Find where the given text appears and provide that cell's center as (x, y) coordinate. 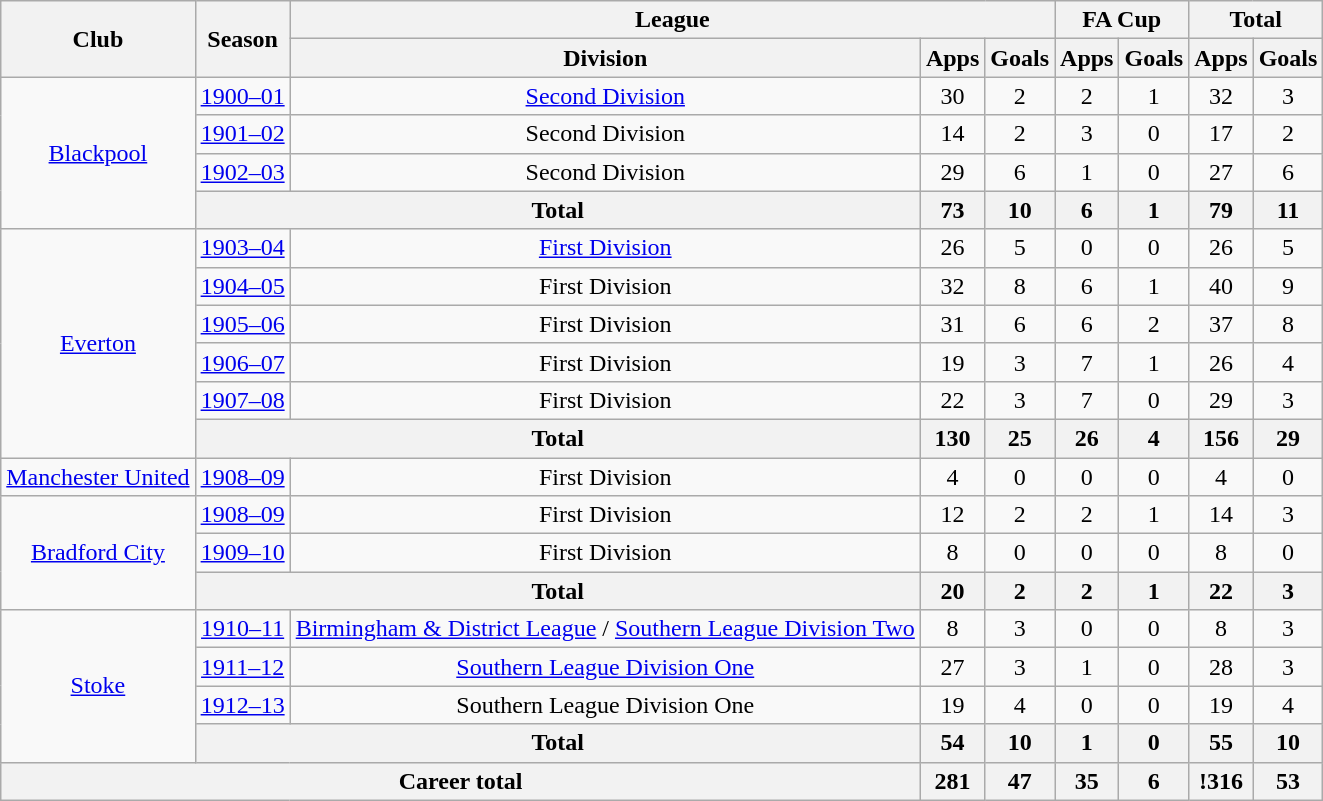
156 (1221, 438)
130 (952, 438)
1901–02 (242, 134)
League (672, 20)
12 (952, 515)
55 (1221, 743)
1906–07 (242, 362)
Blackpool (98, 153)
1903–04 (242, 248)
Season (242, 39)
73 (952, 210)
1910–11 (242, 629)
1907–08 (242, 400)
79 (1221, 210)
1904–05 (242, 286)
Bradford City (98, 553)
Stoke (98, 686)
Birmingham & District League / Southern League Division Two (605, 629)
40 (1221, 286)
1911–12 (242, 667)
1912–13 (242, 705)
1902–03 (242, 172)
35 (1087, 781)
1905–06 (242, 324)
!316 (1221, 781)
1909–10 (242, 553)
Career total (461, 781)
31 (952, 324)
30 (952, 96)
47 (1020, 781)
20 (952, 591)
53 (1288, 781)
281 (952, 781)
25 (1020, 438)
11 (1288, 210)
Everton (98, 343)
54 (952, 743)
1900–01 (242, 96)
Club (98, 39)
28 (1221, 667)
37 (1221, 324)
17 (1221, 134)
Manchester United (98, 477)
9 (1288, 286)
FA Cup (1122, 20)
Division (605, 58)
